Extract the [x, y] coordinate from the center of the cell holding the provided text.  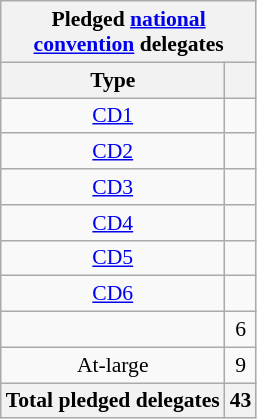
9 [241, 365]
CD1 [113, 116]
Type [113, 80]
CD2 [113, 152]
43 [241, 401]
CD5 [113, 258]
6 [241, 330]
Pledged nationalconvention delegates [129, 32]
CD6 [113, 294]
Total pledged delegates [113, 401]
CD3 [113, 187]
CD4 [113, 223]
At-large [113, 365]
